Provide the [X, Y] coordinate of the cell's center where the given text is located.  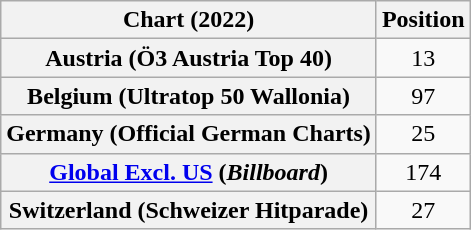
Austria (Ö3 Austria Top 40) [189, 58]
Global Excl. US (Billboard) [189, 172]
13 [423, 58]
Germany (Official German Charts) [189, 134]
97 [423, 96]
Position [423, 20]
25 [423, 134]
174 [423, 172]
Switzerland (Schweizer Hitparade) [189, 210]
27 [423, 210]
Chart (2022) [189, 20]
Belgium (Ultratop 50 Wallonia) [189, 96]
